Identify which cell holds the provided text, then report its (x, y) central coordinate. 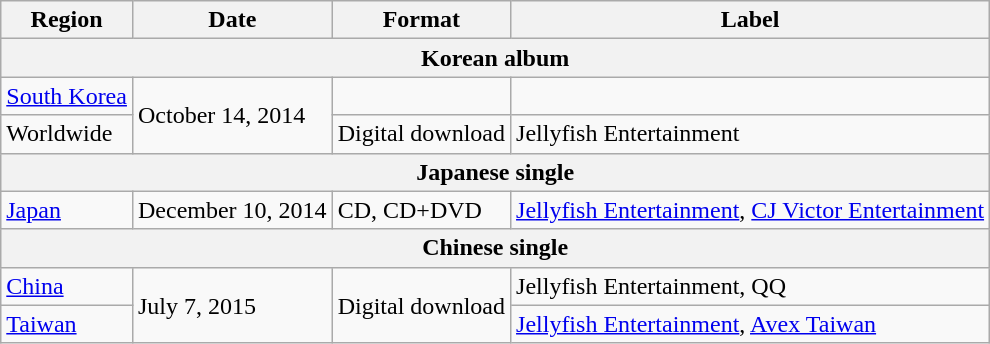
Date (232, 20)
China (67, 286)
CD, CD+DVD (421, 210)
October 14, 2014 (232, 115)
Region (67, 20)
Japan (67, 210)
Korean album (496, 58)
December 10, 2014 (232, 210)
Label (750, 20)
Jellyfish Entertainment, QQ (750, 286)
Taiwan (67, 324)
Jellyfish Entertainment (750, 134)
South Korea (67, 96)
Jellyfish Entertainment, CJ Victor Entertainment (750, 210)
Jellyfish Entertainment, Avex Taiwan (750, 324)
July 7, 2015 (232, 305)
Worldwide (67, 134)
Japanese single (496, 172)
Format (421, 20)
Chinese single (496, 248)
